Provide the (x, y) coordinate of the cell's center where the given text is located.  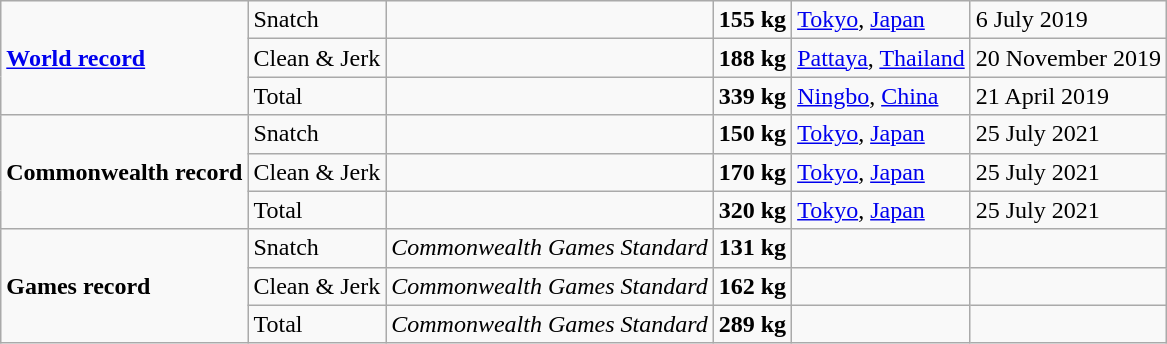
188 kg (752, 58)
21 April 2019 (1068, 96)
Pattaya, Thailand (882, 58)
162 kg (752, 286)
339 kg (752, 96)
Ningbo, China (882, 96)
320 kg (752, 210)
Games record (124, 286)
Commonwealth record (124, 172)
170 kg (752, 172)
155 kg (752, 20)
20 November 2019 (1068, 58)
World record (124, 58)
6 July 2019 (1068, 20)
289 kg (752, 324)
131 kg (752, 248)
150 kg (752, 134)
